Pinpoint the cell where the given text exists, returning its (X, Y) midpoint coordinate. 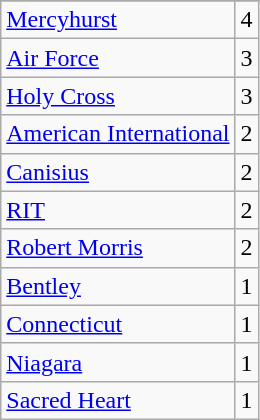
Canisius (118, 172)
Holy Cross (118, 96)
Mercyhurst (118, 20)
Niagara (118, 362)
Connecticut (118, 324)
RIT (118, 210)
Robert Morris (118, 248)
Bentley (118, 286)
Air Force (118, 58)
4 (246, 20)
American International (118, 134)
Sacred Heart (118, 400)
